For the text-containing cell, return its midpoint in [x, y] coordinate format. 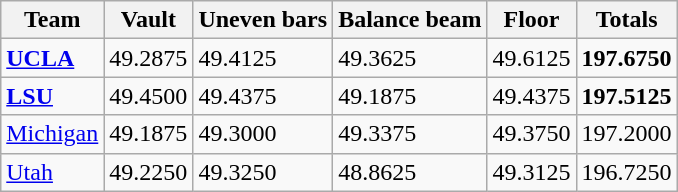
Balance beam [410, 20]
Michigan [52, 134]
49.3375 [410, 134]
49.4500 [148, 96]
Totals [626, 20]
UCLA [52, 58]
Uneven bars [263, 20]
49.2875 [148, 58]
49.3000 [263, 134]
197.5125 [626, 96]
197.6750 [626, 58]
49.3625 [410, 58]
Utah [52, 172]
49.2250 [148, 172]
48.8625 [410, 172]
49.3125 [532, 172]
49.4125 [263, 58]
196.7250 [626, 172]
LSU [52, 96]
197.2000 [626, 134]
Team [52, 20]
49.3750 [532, 134]
Vault [148, 20]
Floor [532, 20]
49.3250 [263, 172]
49.6125 [532, 58]
